Capture the cell that displays the provided text and extract its (x, y) central coordinate. 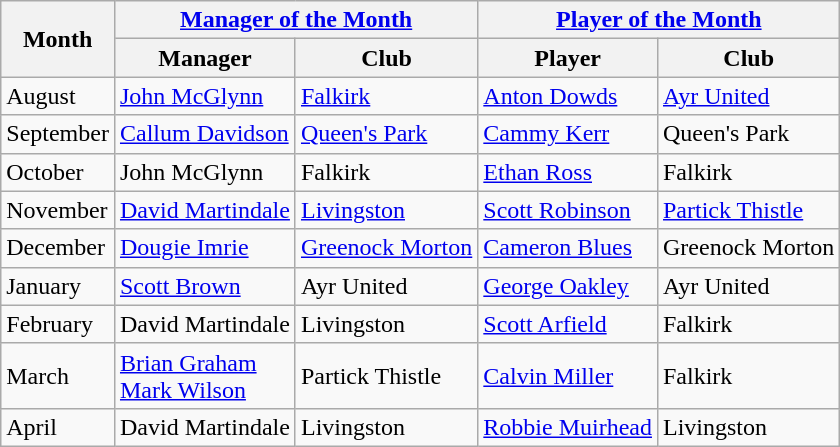
Player (568, 58)
Manager of the Month (296, 20)
September (58, 134)
December (58, 248)
Scott Robinson (568, 210)
March (58, 376)
Brian Graham Mark Wilson (204, 376)
Anton Dowds (568, 96)
Callum Davidson (204, 134)
April (58, 427)
Scott Brown (204, 286)
November (58, 210)
Cammy Kerr (568, 134)
January (58, 286)
Month (58, 39)
Robbie Muirhead (568, 427)
Manager (204, 58)
August (58, 96)
Player of the Month (659, 20)
Ethan Ross (568, 172)
Scott Arfield (568, 324)
George Oakley (568, 286)
Cameron Blues (568, 248)
October (58, 172)
Calvin Miller (568, 376)
February (58, 324)
Dougie Imrie (204, 248)
